Pinpoint the cell where the given text exists, returning its [x, y] midpoint coordinate. 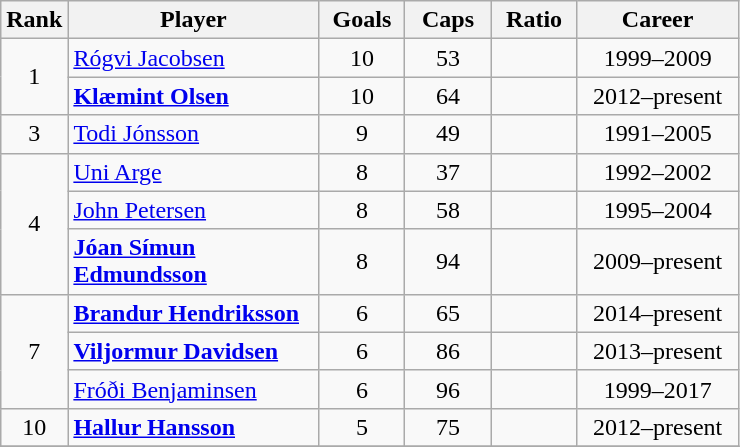
53 [448, 58]
Uni Arge [194, 172]
Brandur Hendriksson [194, 313]
96 [448, 389]
58 [448, 210]
1999–2009 [658, 58]
Player [194, 20]
1991–2005 [658, 134]
Todi Jónsson [194, 134]
4 [34, 224]
Klæmint Olsen [194, 96]
2009–present [658, 262]
37 [448, 172]
Rógvi Jacobsen [194, 58]
49 [448, 134]
Ratio [534, 20]
Jóan Símun Edmundsson [194, 262]
94 [448, 262]
Viljormur Davidsen [194, 351]
64 [448, 96]
1992–2002 [658, 172]
Career [658, 20]
Goals [362, 20]
John Petersen [194, 210]
Rank [34, 20]
2013–present [658, 351]
86 [448, 351]
Hallur Hansson [194, 427]
7 [34, 351]
1995–2004 [658, 210]
5 [362, 427]
65 [448, 313]
75 [448, 427]
Caps [448, 20]
1999–2017 [658, 389]
3 [34, 134]
1 [34, 77]
2014–present [658, 313]
Fróði Benjaminsen [194, 389]
9 [362, 134]
